Search for the cell housing the specified text and yield its [X, Y] center coordinate. 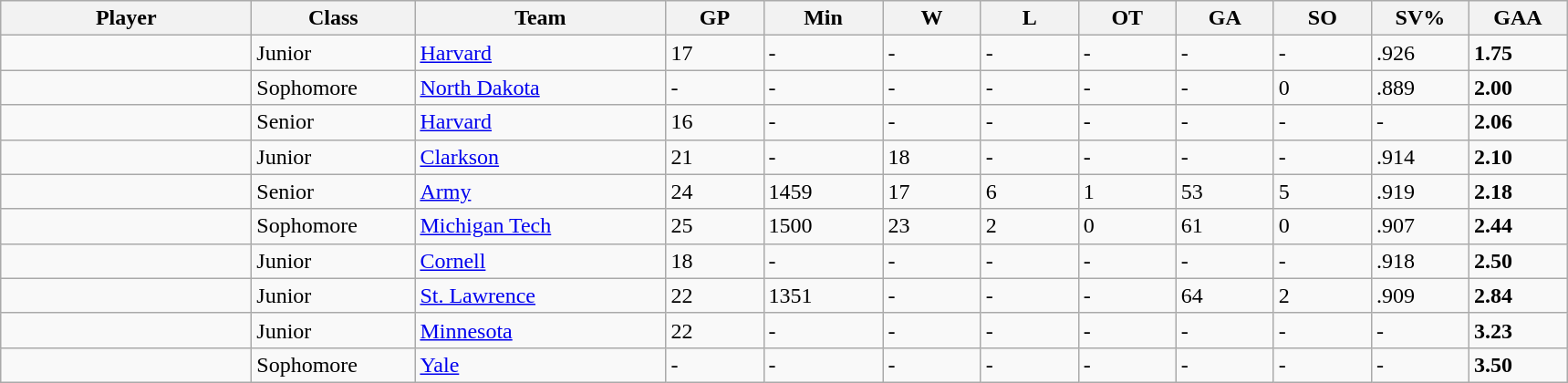
St. Lawrence [540, 295]
.926 [1419, 53]
Class [334, 18]
2.06 [1518, 122]
1459 [823, 191]
2.44 [1518, 226]
.909 [1419, 295]
3.50 [1518, 365]
1351 [823, 295]
GAA [1518, 18]
2.00 [1518, 88]
24 [715, 191]
64 [1224, 295]
1.75 [1518, 53]
Team [540, 18]
.914 [1419, 157]
Clarkson [540, 157]
Yale [540, 365]
2.18 [1518, 191]
25 [715, 226]
1 [1127, 191]
SO [1323, 18]
L [1029, 18]
2.10 [1518, 157]
Cornell [540, 261]
.919 [1419, 191]
Minnesota [540, 330]
.918 [1419, 261]
3.23 [1518, 330]
North Dakota [540, 88]
53 [1224, 191]
OT [1127, 18]
21 [715, 157]
5 [1323, 191]
.889 [1419, 88]
.907 [1419, 226]
2.84 [1518, 295]
GP [715, 18]
2.50 [1518, 261]
23 [932, 226]
GA [1224, 18]
Player [126, 18]
Michigan Tech [540, 226]
Min [823, 18]
1500 [823, 226]
16 [715, 122]
Army [540, 191]
61 [1224, 226]
SV% [1419, 18]
6 [1029, 191]
W [932, 18]
